Scan for the cell matching the given text and deliver its (x, y) coordinate at center. 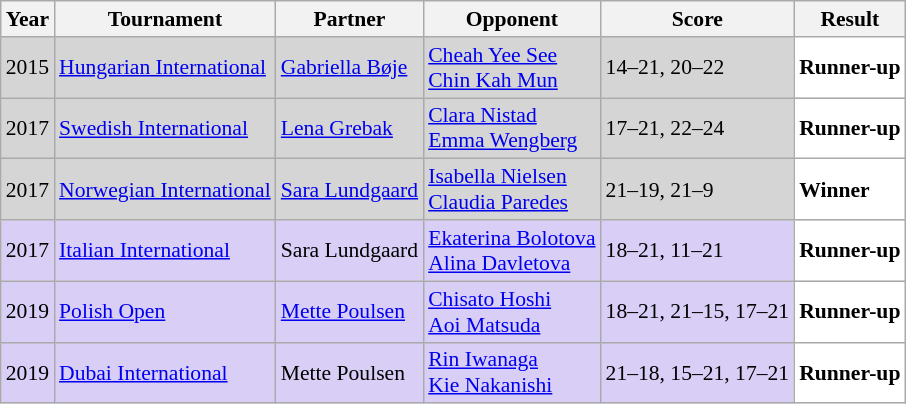
Swedish International (165, 128)
Score (698, 19)
18–21, 11–21 (698, 250)
17–21, 22–24 (698, 128)
Lena Grebak (350, 128)
Rin Iwanaga Kie Nakanishi (512, 372)
Cheah Yee See Chin Kah Mun (512, 68)
Year (28, 19)
Gabriella Bøje (350, 68)
Italian International (165, 250)
Norwegian International (165, 190)
Opponent (512, 19)
Hungarian International (165, 68)
Tournament (165, 19)
Chisato Hoshi Aoi Matsuda (512, 312)
18–21, 21–15, 17–21 (698, 312)
Dubai International (165, 372)
Ekaterina Bolotova Alina Davletova (512, 250)
Clara Nistad Emma Wengberg (512, 128)
2015 (28, 68)
Polish Open (165, 312)
Winner (850, 190)
21–19, 21–9 (698, 190)
21–18, 15–21, 17–21 (698, 372)
Partner (350, 19)
14–21, 20–22 (698, 68)
Result (850, 19)
Isabella Nielsen Claudia Paredes (512, 190)
